Detect which cell encompasses the target text, then output its (X, Y) center coordinate. 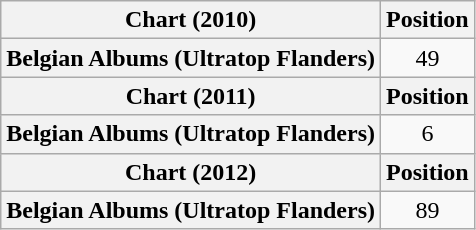
6 (428, 134)
Chart (2012) (191, 172)
89 (428, 210)
Chart (2010) (191, 20)
49 (428, 58)
Chart (2011) (191, 96)
